Locate the cell with the specified text and output its (X, Y) center coordinate. 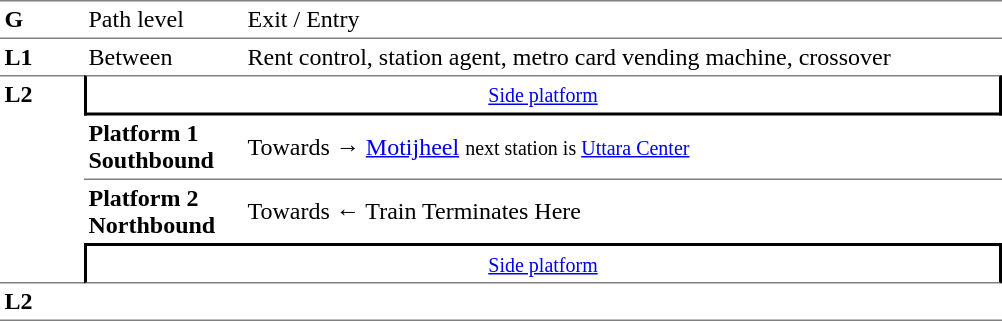
Platform 2Northbound (164, 212)
L1 (42, 57)
L2 (42, 179)
Path level (164, 20)
Exit / Entry (622, 20)
Towards ← Train Terminates Here (622, 212)
Towards → Motijheel next station is Uttara Center (622, 148)
Rent control, station agent, metro card vending machine, crossover (622, 57)
G (42, 20)
Platform 1Southbound (164, 148)
Between (164, 57)
